Return [X, Y] of the center of cell containing provided text 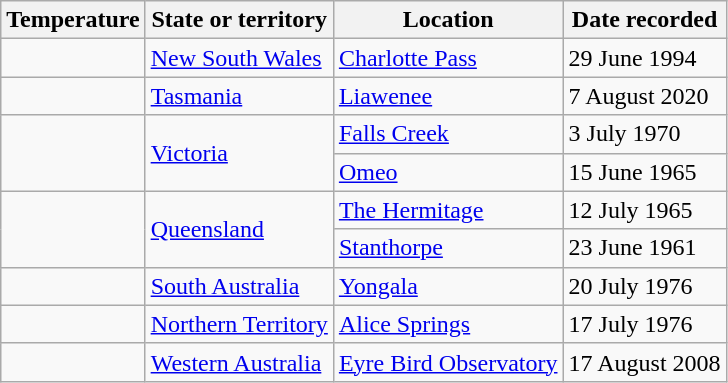
17 August 2008 [644, 362]
Western Australia [239, 362]
Eyre Bird Observatory [448, 362]
12 July 1965 [644, 210]
Yongala [448, 286]
Victoria [239, 153]
The Hermitage [448, 210]
Alice Springs [448, 324]
South Australia [239, 286]
Charlotte Pass [448, 58]
Stanthorpe [448, 248]
23 June 1961 [644, 248]
20 July 1976 [644, 286]
Falls Creek [448, 134]
Tasmania [239, 96]
29 June 1994 [644, 58]
Temperature [73, 20]
Omeo [448, 172]
New South Wales [239, 58]
State or territory [239, 20]
Date recorded [644, 20]
Liawenee [448, 96]
Queensland [239, 229]
Location [448, 20]
15 June 1965 [644, 172]
Northern Territory [239, 324]
17 July 1976 [644, 324]
7 August 2020 [644, 96]
3 July 1970 [644, 134]
